Determine the (X, Y) coordinate at the center of the cell enclosing the given text.  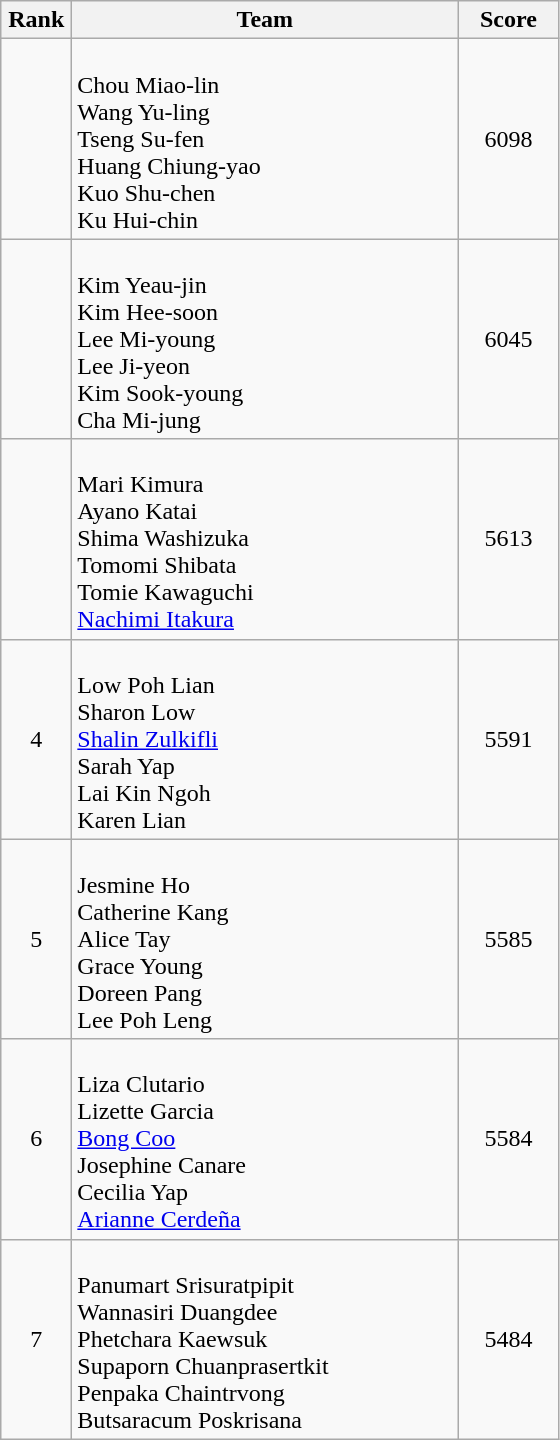
Low Poh LianSharon LowShalin ZulkifliSarah YapLai Kin NgohKaren Lian (265, 739)
Panumart SrisuratpipitWannasiri DuangdeePhetchara KaewsukSupaporn ChuanprasertkitPenpaka ChaintrvongButsaracum Poskrisana (265, 1339)
6098 (508, 139)
5484 (508, 1339)
Jesmine HoCatherine KangAlice TayGrace YoungDoreen PangLee Poh Leng (265, 939)
5585 (508, 939)
5584 (508, 1139)
5613 (508, 539)
Rank (36, 20)
6 (36, 1139)
Liza ClutarioLizette GarciaBong CooJosephine CanareCecilia YapArianne Cerdeña (265, 1139)
4 (36, 739)
6045 (508, 339)
Score (508, 20)
Chou Miao-linWang Yu-lingTseng Su-fenHuang Chiung-yaoKuo Shu-chenKu Hui-chin (265, 139)
Mari KimuraAyano KataiShima WashizukaTomomi ShibataTomie KawaguchiNachimi Itakura (265, 539)
5 (36, 939)
Kim Yeau-jinKim Hee-soonLee Mi-youngLee Ji-yeonKim Sook-youngCha Mi-jung (265, 339)
5591 (508, 739)
7 (36, 1339)
Team (265, 20)
